Search for the cell housing the specified text and yield its (x, y) center coordinate. 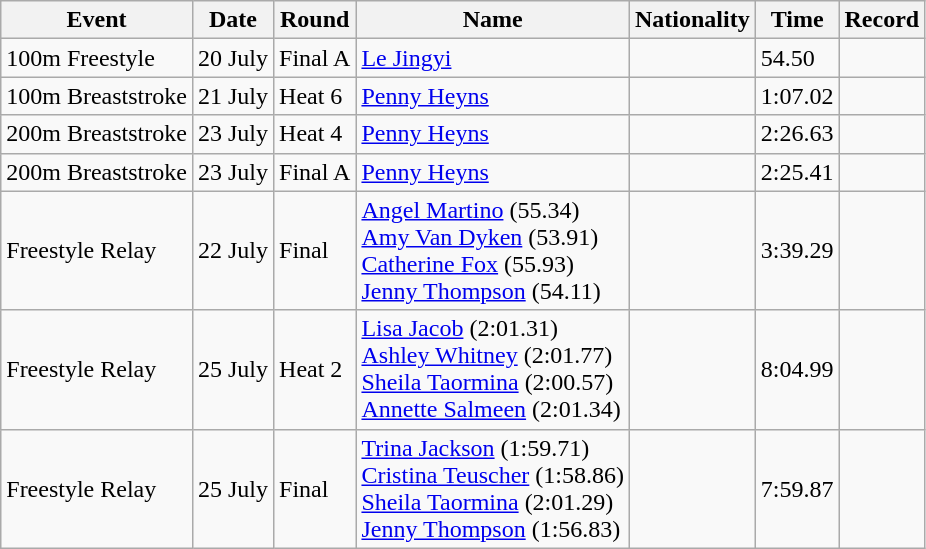
Lisa Jacob (2:01.31)Ashley Whitney (2:01.77)Sheila Taormina (2:00.57)Annette Salmeen (2:01.34) (493, 370)
22 July (232, 250)
Name (493, 20)
Trina Jackson (1:59.71)Cristina Teuscher (1:58.86)Sheila Taormina (2:01.29)Jenny Thompson (1:56.83) (493, 488)
Heat 2 (315, 370)
Time (797, 20)
Angel Martino (55.34)Amy Van Dyken (53.91)Catherine Fox (55.93)Jenny Thompson (54.11) (493, 250)
21 July (232, 96)
1:07.02 (797, 96)
7:59.87 (797, 488)
2:25.41 (797, 172)
100m Breaststroke (97, 96)
Heat 4 (315, 134)
54.50 (797, 58)
Record (882, 20)
20 July (232, 58)
Le Jingyi (493, 58)
Date (232, 20)
100m Freestyle (97, 58)
Nationality (692, 20)
Event (97, 20)
Heat 6 (315, 96)
8:04.99 (797, 370)
2:26.63 (797, 134)
3:39.29 (797, 250)
Round (315, 20)
